Detect which cell encompasses the target text, then output its (x, y) center coordinate. 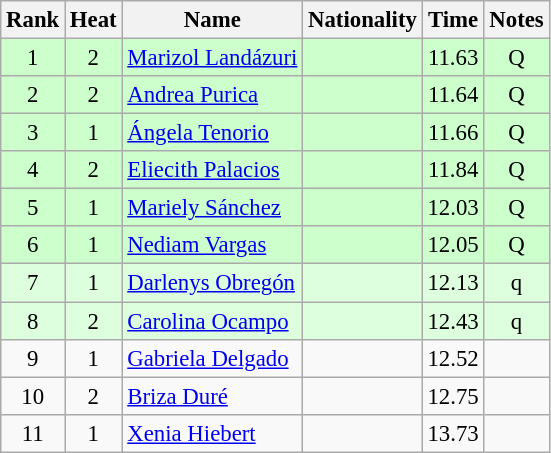
12.75 (453, 396)
Time (453, 20)
Mariely Sánchez (212, 208)
10 (33, 396)
Ángela Tenorio (212, 133)
7 (33, 283)
Eliecith Palacios (212, 170)
Carolina Ocampo (212, 321)
5 (33, 208)
12.13 (453, 283)
Name (212, 20)
13.73 (453, 433)
11 (33, 433)
3 (33, 133)
12.43 (453, 321)
11.64 (453, 95)
12.03 (453, 208)
8 (33, 321)
Rank (33, 20)
Notes (516, 20)
Xenia Hiebert (212, 433)
Darlenys Obregón (212, 283)
12.52 (453, 358)
Gabriela Delgado (212, 358)
Andrea Purica (212, 95)
Heat (94, 20)
4 (33, 170)
Nationality (362, 20)
9 (33, 358)
11.63 (453, 58)
11.66 (453, 133)
Marizol Landázuri (212, 58)
Briza Duré (212, 396)
Nediam Vargas (212, 245)
11.84 (453, 170)
12.05 (453, 245)
6 (33, 245)
